Find where the given text appears and provide that cell's center as (x, y) coordinate. 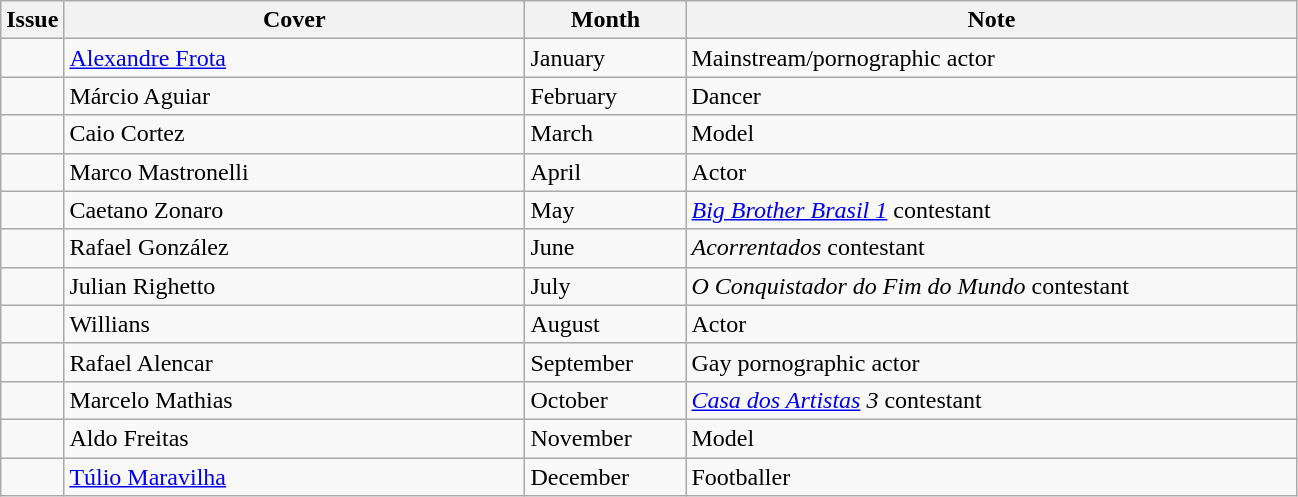
April (606, 172)
June (606, 248)
Dancer (992, 96)
February (606, 96)
July (606, 286)
Marcelo Mathias (294, 400)
Rafael González (294, 248)
August (606, 324)
December (606, 477)
Caetano Zonaro (294, 210)
Julian Righetto (294, 286)
Big Brother Brasil 1 contestant (992, 210)
O Conquistador do Fim do Mundo contestant (992, 286)
Gay pornographic actor (992, 362)
March (606, 134)
Cover (294, 20)
Rafael Alencar (294, 362)
Casa dos Artistas 3 contestant (992, 400)
Mainstream/pornographic actor (992, 58)
Márcio Aguiar (294, 96)
Acorrentados contestant (992, 248)
May (606, 210)
Willians (294, 324)
November (606, 438)
October (606, 400)
September (606, 362)
Note (992, 20)
Alexandre Frota (294, 58)
January (606, 58)
Issue (32, 20)
Túlio Maravilha (294, 477)
Caio Cortez (294, 134)
Footballer (992, 477)
Marco Mastronelli (294, 172)
Month (606, 20)
Aldo Freitas (294, 438)
